From the cell containing the given text, extract its center point as (X, Y) coordinate. 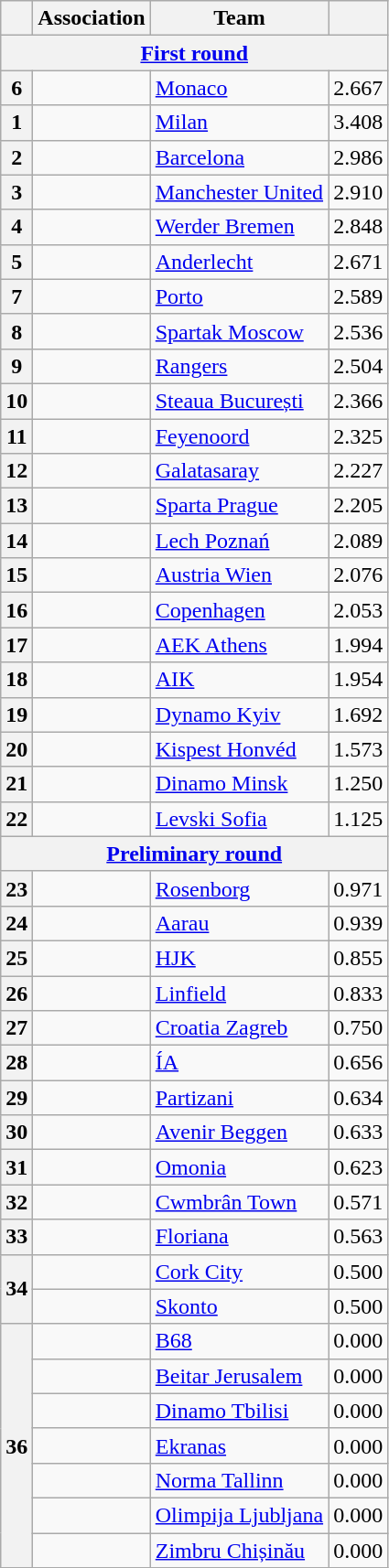
2.076 (359, 575)
9 (16, 366)
2.910 (359, 192)
Zimbru Chișinău (239, 1551)
Aarau (239, 923)
3 (16, 192)
AIK (239, 680)
1.250 (359, 784)
0.633 (359, 1133)
1.125 (359, 819)
7 (16, 296)
30 (16, 1133)
22 (16, 819)
2.504 (359, 366)
20 (16, 749)
1.954 (359, 680)
18 (16, 680)
12 (16, 471)
Werder Bremen (239, 227)
Galatasaray (239, 471)
31 (16, 1167)
3.408 (359, 123)
1.573 (359, 749)
0.571 (359, 1202)
AEK Athens (239, 645)
26 (16, 993)
Sparta Prague (239, 506)
0.623 (359, 1167)
Ekranas (239, 1445)
2.089 (359, 541)
Feyenoord (239, 436)
2.848 (359, 227)
2.986 (359, 157)
Olimpija Ljubljana (239, 1515)
Cwmbrân Town (239, 1202)
33 (16, 1237)
Levski Sofia (239, 819)
Avenir Beggen (239, 1133)
2 (16, 157)
Association (92, 18)
0.656 (359, 1063)
Milan (239, 123)
Dynamo Kyiv (239, 714)
2.671 (359, 262)
B68 (239, 1341)
2.667 (359, 88)
23 (16, 888)
Barcelona (239, 157)
Linfield (239, 993)
0.563 (359, 1237)
Lech Poznań (239, 541)
Preliminary round (194, 854)
29 (16, 1098)
Omonia (239, 1167)
28 (16, 1063)
Rangers (239, 366)
19 (16, 714)
4 (16, 227)
2.366 (359, 401)
Porto (239, 296)
24 (16, 923)
Cork City (239, 1272)
First round (194, 53)
Partizani (239, 1098)
6 (16, 88)
2.589 (359, 296)
15 (16, 575)
Dinamo Minsk (239, 784)
10 (16, 401)
Rosenborg (239, 888)
0.634 (359, 1098)
0.750 (359, 1028)
0.971 (359, 888)
25 (16, 958)
Manchester United (239, 192)
0.855 (359, 958)
14 (16, 541)
Dinamo Tbilisi (239, 1411)
Croatia Zagreb (239, 1028)
13 (16, 506)
2.053 (359, 610)
2.536 (359, 331)
2.227 (359, 471)
1 (16, 123)
Skonto (239, 1306)
Monaco (239, 88)
16 (16, 610)
Copenhagen (239, 610)
11 (16, 436)
21 (16, 784)
8 (16, 331)
32 (16, 1202)
Anderlecht (239, 262)
Steaua București (239, 401)
1.692 (359, 714)
2.325 (359, 436)
34 (16, 1289)
0.833 (359, 993)
Beitar Jerusalem (239, 1376)
1.994 (359, 645)
HJK (239, 958)
27 (16, 1028)
Floriana (239, 1237)
17 (16, 645)
0.939 (359, 923)
Team (239, 18)
Kispest Honvéd (239, 749)
5 (16, 262)
Spartak Moscow (239, 331)
Austria Wien (239, 575)
ÍA (239, 1063)
36 (16, 1445)
Norma Tallinn (239, 1480)
2.205 (359, 506)
